Detect which cell encompasses the target text, then output its [x, y] center coordinate. 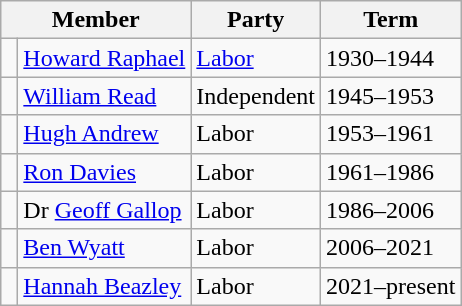
William Read [104, 96]
1986–2006 [391, 210]
1930–1944 [391, 58]
Hugh Andrew [104, 134]
Independent [256, 96]
1953–1961 [391, 134]
2006–2021 [391, 248]
Hannah Beazley [104, 286]
Ben Wyatt [104, 248]
1945–1953 [391, 96]
Dr Geoff Gallop [104, 210]
Term [391, 20]
Party [256, 20]
1961–1986 [391, 172]
Ron Davies [104, 172]
Member [96, 20]
Howard Raphael [104, 58]
2021–present [391, 286]
